Scan for the cell matching the given text and deliver its [X, Y] coordinate at center. 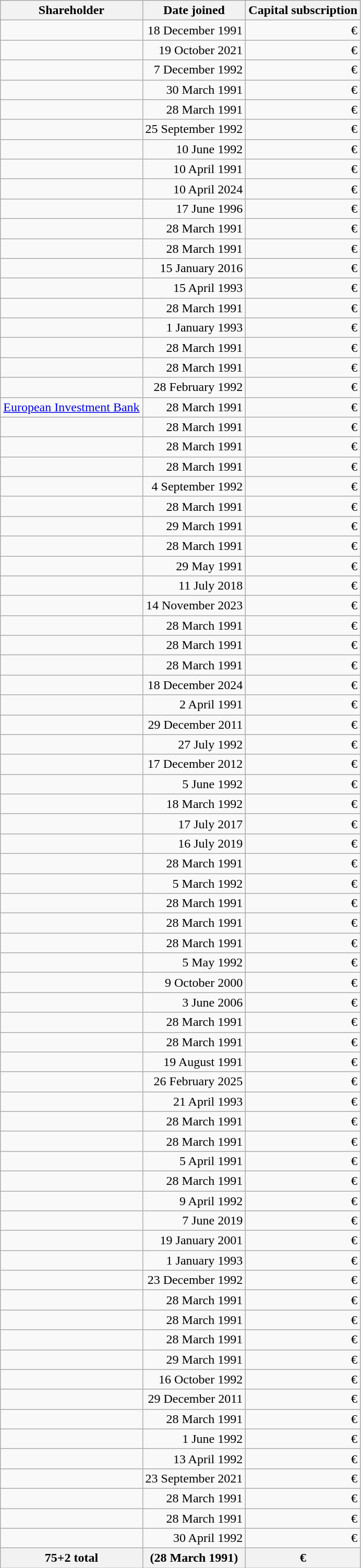
23 September 2021 [194, 1478]
Shareholder [71, 10]
17 June 1996 [194, 209]
25 September 1992 [194, 129]
10 April 1991 [194, 169]
29 May 1991 [194, 566]
30 March 1991 [194, 90]
(28 March 1991) [194, 1558]
16 July 2019 [194, 843]
23 December 1992 [194, 1280]
17 July 2017 [194, 824]
5 May 1992 [194, 963]
15 April 1993 [194, 288]
5 March 1992 [194, 884]
Capital subscription [303, 10]
21 April 1993 [194, 1101]
16 October 1992 [194, 1379]
5 June 1992 [194, 784]
2 April 1991 [194, 705]
10 June 1992 [194, 149]
9 October 2000 [194, 983]
7 June 2019 [194, 1221]
15 January 2016 [194, 268]
9 April 1992 [194, 1200]
1 June 1992 [194, 1439]
27 July 1992 [194, 744]
4 September 1992 [194, 486]
75+2 total [71, 1558]
19 January 2001 [194, 1241]
28 February 1992 [194, 387]
7 December 1992 [194, 70]
14 November 2023 [194, 606]
3 June 2006 [194, 1002]
13 April 1992 [194, 1459]
18 December 1991 [194, 30]
European Investment Bank [71, 407]
10 April 2024 [194, 189]
18 December 2024 [194, 685]
19 October 2021 [194, 50]
30 April 1992 [194, 1538]
19 August 1991 [194, 1062]
11 July 2018 [194, 586]
26 February 2025 [194, 1082]
18 March 1992 [194, 804]
17 December 2012 [194, 764]
Date joined [194, 10]
5 April 1991 [194, 1161]
